Find where the given text appears and provide that cell's center as (X, Y) coordinate. 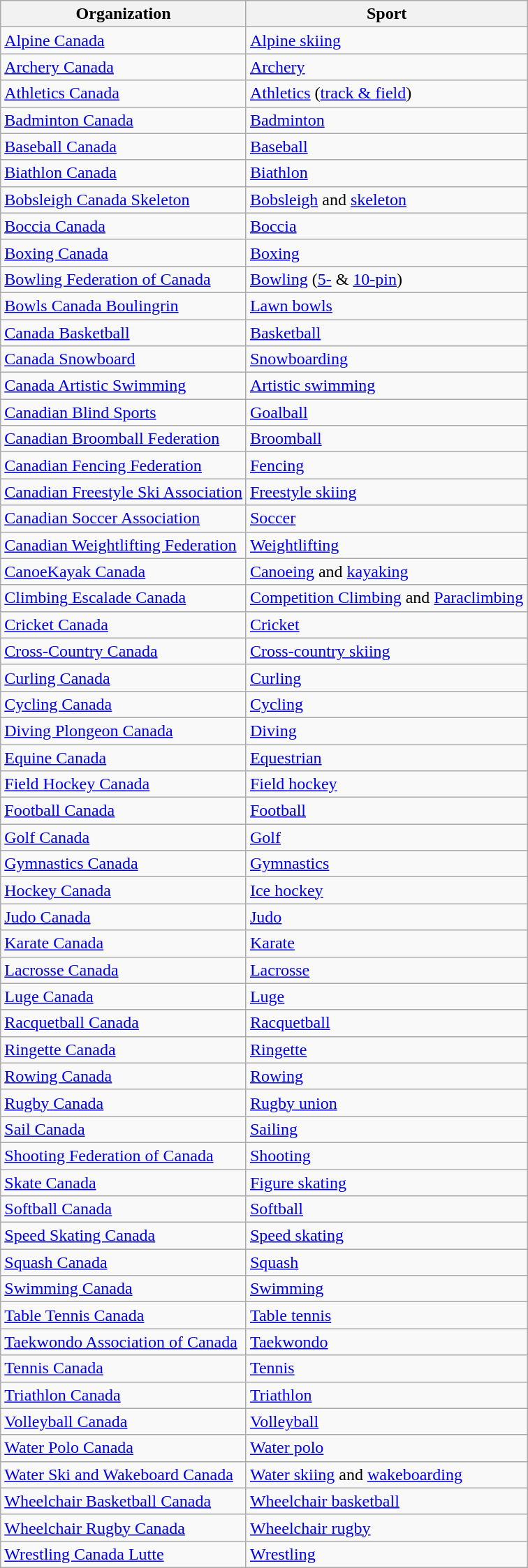
Softball (386, 1209)
Athletics (track & field) (386, 94)
Wheelchair Basketball Canada (124, 1501)
Rowing (386, 1076)
Curling Canada (124, 678)
Skate Canada (124, 1183)
Luge Canada (124, 996)
Cricket (386, 625)
Sport (386, 14)
Canada Artistic Swimming (124, 386)
Badminton (386, 120)
Speed Skating Canada (124, 1236)
Football Canada (124, 811)
Triathlon Canada (124, 1395)
Diving Plongeon Canada (124, 731)
Lacrosse Canada (124, 970)
Softball Canada (124, 1209)
Rowing Canada (124, 1076)
Cycling Canada (124, 704)
Squash Canada (124, 1262)
Canada Basketball (124, 333)
Canada Snowboard (124, 359)
Cycling (386, 704)
Speed skating (386, 1236)
Weightlifting (386, 545)
Basketball (386, 333)
Shooting (386, 1156)
Alpine skiing (386, 40)
Alpine Canada (124, 40)
Tennis (386, 1368)
Competition Climbing and Paraclimbing (386, 598)
Fencing (386, 465)
Bobsleigh Canada Skeleton (124, 200)
Wrestling Canada Lutte (124, 1554)
Shooting Federation of Canada (124, 1156)
Swimming Canada (124, 1289)
Golf Canada (124, 837)
Badminton Canada (124, 120)
Wheelchair Rugby Canada (124, 1528)
Triathlon (386, 1395)
Organization (124, 14)
Cricket Canada (124, 625)
Lawn bowls (386, 306)
Baseball (386, 147)
Canadian Weightlifting Federation (124, 545)
Gymnastics (386, 864)
Archery Canada (124, 67)
Freestyle skiing (386, 492)
Volleyball Canada (124, 1421)
Rugby Canada (124, 1103)
Artistic swimming (386, 386)
Wheelchair rugby (386, 1528)
Football (386, 811)
Bobsleigh and skeleton (386, 200)
Racquetball Canada (124, 1023)
Lacrosse (386, 970)
Goalball (386, 412)
Ringette (386, 1050)
Ringette Canada (124, 1050)
Swimming (386, 1289)
Boccia (386, 226)
Gymnastics Canada (124, 864)
Judo Canada (124, 917)
Tennis Canada (124, 1368)
Water skiing and wakeboarding (386, 1474)
Sailing (386, 1129)
Golf (386, 837)
Canadian Fencing Federation (124, 465)
Field hockey (386, 784)
Karate Canada (124, 943)
Canoeing and kayaking (386, 572)
Taekwondo (386, 1342)
Bowling Federation of Canada (124, 279)
Archery (386, 67)
Karate (386, 943)
Broomball (386, 439)
Boxing (386, 253)
Boxing Canada (124, 253)
Cross-Country Canada (124, 651)
Canadian Freestyle Ski Association (124, 492)
Sail Canada (124, 1129)
Cross-country skiing (386, 651)
Rugby union (386, 1103)
Table tennis (386, 1315)
Wheelchair basketball (386, 1501)
Wrestling (386, 1554)
Water Ski and Wakeboard Canada (124, 1474)
Taekwondo Association of Canada (124, 1342)
Bowls Canada Boulingrin (124, 306)
Water Polo Canada (124, 1448)
Squash (386, 1262)
Canadian Blind Sports (124, 412)
Bowling (5- & 10-pin) (386, 279)
Equestrian (386, 757)
Canadian Soccer Association (124, 518)
Racquetball (386, 1023)
Table Tennis Canada (124, 1315)
Water polo (386, 1448)
Athletics Canada (124, 94)
Climbing Escalade Canada (124, 598)
Volleyball (386, 1421)
Luge (386, 996)
Curling (386, 678)
Snowboarding (386, 359)
Biathlon (386, 173)
Figure skating (386, 1183)
Boccia Canada (124, 226)
Baseball Canada (124, 147)
Biathlon Canada (124, 173)
Equine Canada (124, 757)
Judo (386, 917)
Canadian Broomball Federation (124, 439)
Hockey Canada (124, 890)
Field Hockey Canada (124, 784)
Diving (386, 731)
CanoeKayak Canada (124, 572)
Soccer (386, 518)
Ice hockey (386, 890)
